Pinpoint the cell where the given text exists, returning its [X, Y] midpoint coordinate. 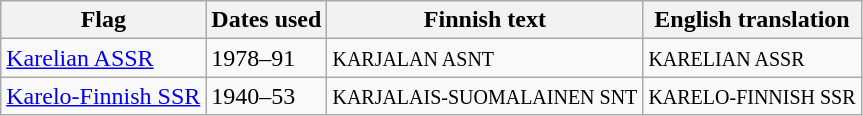
Dates used [266, 20]
KARJALAIS-SUOMALAINEN SNT [485, 96]
1978–91 [266, 58]
Flag [104, 20]
KARELO-FINNISH SSR [752, 96]
KARELIAN ASSR [752, 58]
1940–53 [266, 96]
Karelo-Finnish SSR [104, 96]
English translation [752, 20]
KARJALAN ASNT [485, 58]
Karelian ASSR [104, 58]
Finnish text [485, 20]
